Capture the cell that displays the provided text and extract its [X, Y] central coordinate. 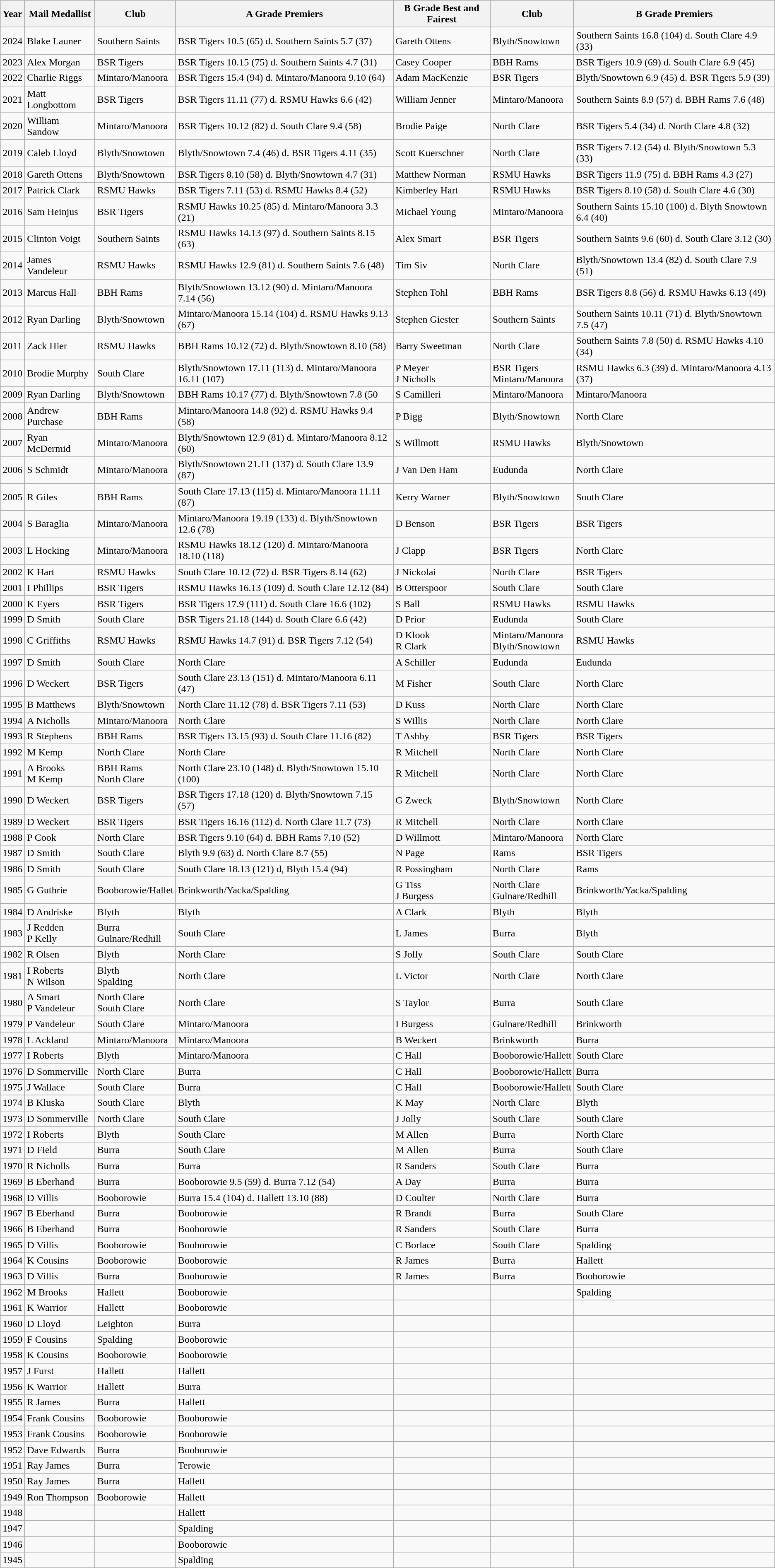
J ReddenP Kelly [60, 933]
BSR Tigers 16.16 (112) d. North Clare 11.7 (73) [284, 822]
J Nickolai [442, 572]
1945 [12, 1560]
2024 [12, 41]
B Matthews [60, 705]
1952 [12, 1450]
BSR Tigers 7.11 (53) d. RSMU Hawks 8.4 (52) [284, 190]
1968 [12, 1197]
1948 [12, 1513]
Booborowie/Hallet [135, 890]
1962 [12, 1292]
1990 [12, 800]
1966 [12, 1229]
2018 [12, 174]
K May [442, 1103]
1995 [12, 705]
1997 [12, 662]
1946 [12, 1544]
D Prior [442, 619]
2021 [12, 99]
J Clapp [442, 551]
2023 [12, 62]
A SmartP Vandeleur [60, 1003]
Burra 15.4 (104) d. Hallett 13.10 (88) [284, 1197]
1975 [12, 1087]
1953 [12, 1434]
J Furst [60, 1371]
BSR Tigers 5.4 (34) d. North Clare 4.8 (32) [674, 126]
D Andriske [60, 912]
S Willmott [442, 443]
1998 [12, 640]
A Clark [442, 912]
RSMU Hawks 12.9 (81) d. Southern Saints 7.6 (48) [284, 265]
BSR Tigers 8.10 (58) d. Blyth/Snowtown 4.7 (31) [284, 174]
1989 [12, 822]
R Nicholls [60, 1166]
2020 [12, 126]
B Grade Best and Fairest [442, 14]
M Kemp [60, 752]
1949 [12, 1497]
Kerry Warner [442, 497]
1954 [12, 1418]
J Jolly [442, 1119]
S Willis [442, 721]
Mintaro/Manoora 14.8 (92) d. RSMU Hawks 9.4 (58) [284, 416]
1978 [12, 1040]
North Clare 23.10 (148) d. Blyth/Snowtown 15.10 (100) [284, 774]
BSR Tigers 9.10 (64) d. BBH Rams 7.10 (52) [284, 837]
1976 [12, 1071]
G Guthrie [60, 890]
BSR Tigers 21.18 (144) d. South Clare 6.6 (42) [284, 619]
2006 [12, 470]
2008 [12, 416]
1986 [12, 869]
R Giles [60, 497]
1957 [12, 1371]
Caleb Lloyd [60, 153]
R Brandt [442, 1213]
BSR Tigers 8.8 (56) d. RSMU Hawks 6.13 (49) [674, 292]
Southern Saints 10.11 (71) d. Blyth/Snowtown 7.5 (47) [674, 320]
T Ashby [442, 736]
North ClareSouth Clare [135, 1003]
2015 [12, 239]
Booborowie 9.5 (59) d. Burra 7.12 (54) [284, 1182]
2017 [12, 190]
Blake Launer [60, 41]
1987 [12, 853]
1992 [12, 752]
A Day [442, 1182]
Brodie Murphy [60, 374]
BSR Tigers 10.5 (65) d. Southern Saints 5.7 (37) [284, 41]
Matt Longbottom [60, 99]
Alex Smart [442, 239]
1971 [12, 1150]
S Ball [442, 603]
B Otterspoor [442, 588]
I Phillips [60, 588]
2022 [12, 78]
Alex Morgan [60, 62]
A Grade Premiers [284, 14]
BBH RamsNorth Clare [135, 774]
1977 [12, 1056]
2004 [12, 523]
1981 [12, 976]
1988 [12, 837]
Charlie Riggs [60, 78]
1959 [12, 1339]
2009 [12, 395]
1984 [12, 912]
2011 [12, 346]
BSR Tigers 13.15 (93) d. South Clare 11.16 (82) [284, 736]
1970 [12, 1166]
M Fisher [442, 683]
D Willmott [442, 837]
D Lloyd [60, 1324]
2005 [12, 497]
1972 [12, 1134]
Stephen Giester [442, 320]
BurraGulnare/Redhill [135, 933]
BSR TigersMintaro/Manoora [532, 374]
Blyth/Snowtown 13.12 (90) d. Mintaro/Manoora 7.14 (56) [284, 292]
1996 [12, 683]
1973 [12, 1119]
RSMU Hawks 14.13 (97) d. Southern Saints 8.15 (63) [284, 239]
1967 [12, 1213]
Mintaro/Manoora 19.19 (133) d. Blyth/Snowtown 12.6 (78) [284, 523]
William Jenner [442, 99]
BSR Tigers 11.9 (75) d. BBH Rams 4.3 (27) [674, 174]
Marcus Hall [60, 292]
2001 [12, 588]
BBH Rams 10.12 (72) d. Blyth/Snowtown 8.10 (58) [284, 346]
1969 [12, 1182]
N Page [442, 853]
A Schiller [442, 662]
D Benson [442, 523]
1960 [12, 1324]
K Eyers [60, 603]
Ryan McDermid [60, 443]
B Kluska [60, 1103]
RSMU Hawks 18.12 (120) d. Mintaro/Manoora 18.10 (118) [284, 551]
S Baraglia [60, 523]
Southern Saints 15.10 (100) d. Blyth Snowtown 6.4 (40) [674, 211]
L James [442, 933]
P Cook [60, 837]
Brodie Paige [442, 126]
P Bigg [442, 416]
F Cousins [60, 1339]
D Kuss [442, 705]
2012 [12, 320]
C Griffiths [60, 640]
Blyth 9.9 (63) d. North Clare 8.7 (55) [284, 853]
1965 [12, 1245]
Adam MacKenzie [442, 78]
1993 [12, 736]
L Hocking [60, 551]
BSR Tigers 17.18 (120) d. Blyth/Snowtown 7.15 (57) [284, 800]
South Clare 10.12 (72) d. BSR Tigers 8.14 (62) [284, 572]
R Olsen [60, 954]
RSMU Hawks 6.3 (39) d. Mintaro/Manoora 4.13 (37) [674, 374]
Scott Kuerschner [442, 153]
Ron Thompson [60, 1497]
S Camilleri [442, 395]
G TissJ Burgess [442, 890]
L Ackland [60, 1040]
1963 [12, 1276]
1979 [12, 1024]
Gulnare/Redhill [532, 1024]
1958 [12, 1355]
James Vandeleur [60, 265]
A BrooksM Kemp [60, 774]
2002 [12, 572]
J Wallace [60, 1087]
A Nicholls [60, 721]
South Clare 17.13 (115) d. Mintaro/Manoora 11.11 (87) [284, 497]
South Clare 18.13 (121) d, Blyth 15.4 (94) [284, 869]
L Victor [442, 976]
P Vandeleur [60, 1024]
Clinton Voigt [60, 239]
BSR Tigers 17.9 (111) d. South Clare 16.6 (102) [284, 603]
R Possingham [442, 869]
Blyth/Snowtown 12.9 (81) d. Mintaro/Manoora 8.12 (60) [284, 443]
Tim Siv [442, 265]
2010 [12, 374]
J Van Den Ham [442, 470]
Southern Saints 8.9 (57) d. BBH Rams 7.6 (48) [674, 99]
1964 [12, 1261]
Mintaro/Manoora 15.14 (104) d. RSMU Hawks 9.13 (67) [284, 320]
Leighton [135, 1324]
S Taylor [442, 1003]
Southern Saints 9.6 (60) d. South Clare 3.12 (30) [674, 239]
Matthew Norman [442, 174]
Mintaro/ManooraBlyth/Snowtown [532, 640]
2013 [12, 292]
M Brooks [60, 1292]
BSR Tigers 8.10 (58) d. South Clare 4.6 (30) [674, 190]
D Coulter [442, 1197]
B Grade Premiers [674, 14]
Southern Saints 7.8 (50) d. RSMU Hawks 4.10 (34) [674, 346]
BSR Tigers 10.15 (75) d. Southern Saints 4.7 (31) [284, 62]
RSMU Hawks 14.7 (91) d. BSR Tigers 7.12 (54) [284, 640]
2016 [12, 211]
D KlookR Clark [442, 640]
North Clare 11.12 (78) d. BSR Tigers 7.11 (53) [284, 705]
1947 [12, 1529]
2014 [12, 265]
Blyth/Snowtown 13.4 (82) d. South Clare 7.9 (51) [674, 265]
Stephen Tohl [442, 292]
I RobertsN Wilson [60, 976]
BSR Tigers 15.4 (94) d. Mintaro/Manoora 9.10 (64) [284, 78]
Year [12, 14]
1994 [12, 721]
1950 [12, 1481]
Zack Hier [60, 346]
Dave Edwards [60, 1450]
R Stephens [60, 736]
1974 [12, 1103]
Terowie [284, 1465]
Andrew Purchase [60, 416]
1980 [12, 1003]
Sam Heinjus [60, 211]
K Hart [60, 572]
RSMU Hawks 10.25 (85) d. Mintaro/Manoora 3.3 (21) [284, 211]
Blyth/Snowtown 17.11 (113) d. Mintaro/Manoora 16.11 (107) [284, 374]
1991 [12, 774]
I Burgess [442, 1024]
Southern Saints 16.8 (104) d. South Clare 4.9 (33) [674, 41]
C Borlace [442, 1245]
BSR Tigers 10.12 (82) d. South Clare 9.4 (58) [284, 126]
BSR Tigers 10.9 (69) d. South Clare 6.9 (45) [674, 62]
William Sandow [60, 126]
South Clare 23.13 (151) d. Mintaro/Manoora 6.11 (47) [284, 683]
1956 [12, 1387]
2003 [12, 551]
2000 [12, 603]
Barry Sweetman [442, 346]
BSR Tigers 11.11 (77) d. RSMU Hawks 6.6 (42) [284, 99]
1961 [12, 1308]
P MeyerJ Nicholls [442, 374]
Kimberley Hart [442, 190]
BBH Rams 10.17 (77) d. Blyth/Snowtown 7.8 (50 [284, 395]
Blyth/Snowtown 7.4 (46) d. BSR Tigers 4.11 (35) [284, 153]
Mail Medallist [60, 14]
RSMU Hawks 16.13 (109) d. South Clare 12.12 (84) [284, 588]
BlythSpalding [135, 976]
D Field [60, 1150]
1951 [12, 1465]
1982 [12, 954]
G Zweck [442, 800]
2019 [12, 153]
BSR Tigers 7.12 (54) d. Blyth/Snowtown 5.3 (33) [674, 153]
Patrick Clark [60, 190]
North ClareGulnare/Redhill [532, 890]
1999 [12, 619]
Michael Young [442, 211]
Blyth/Snowtown 21.11 (137) d. South Clare 13.9 (87) [284, 470]
1955 [12, 1402]
S Jolly [442, 954]
1983 [12, 933]
Blyth/Snowtown 6.9 (45) d. BSR Tigers 5.9 (39) [674, 78]
Casey Cooper [442, 62]
B Weckert [442, 1040]
S Schmidt [60, 470]
2007 [12, 443]
1985 [12, 890]
